Detect which cell encompasses the target text, then output its [x, y] center coordinate. 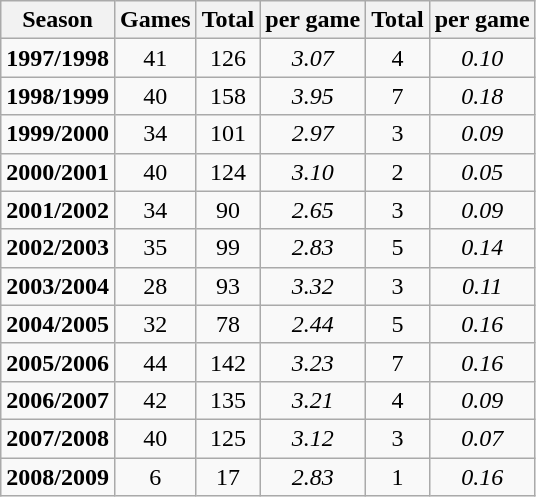
Games [155, 20]
135 [228, 400]
42 [155, 400]
Season [58, 20]
3.07 [313, 58]
2007/2008 [58, 438]
32 [155, 324]
3.23 [313, 362]
35 [155, 248]
0.10 [482, 58]
2001/2002 [58, 210]
142 [228, 362]
1 [398, 477]
99 [228, 248]
44 [155, 362]
1998/1999 [58, 96]
3.10 [313, 172]
2000/2001 [58, 172]
3.95 [313, 96]
101 [228, 134]
0.11 [482, 286]
1999/2000 [58, 134]
1997/1998 [58, 58]
3.32 [313, 286]
124 [228, 172]
90 [228, 210]
0.18 [482, 96]
158 [228, 96]
93 [228, 286]
2 [398, 172]
2002/2003 [58, 248]
0.07 [482, 438]
125 [228, 438]
2.65 [313, 210]
3.12 [313, 438]
2004/2005 [58, 324]
2.44 [313, 324]
2.97 [313, 134]
28 [155, 286]
17 [228, 477]
126 [228, 58]
41 [155, 58]
0.05 [482, 172]
2005/2006 [58, 362]
2003/2004 [58, 286]
2008/2009 [58, 477]
3.21 [313, 400]
2006/2007 [58, 400]
78 [228, 324]
0.14 [482, 248]
6 [155, 477]
